For the text-containing cell, return its midpoint in [X, Y] coordinate format. 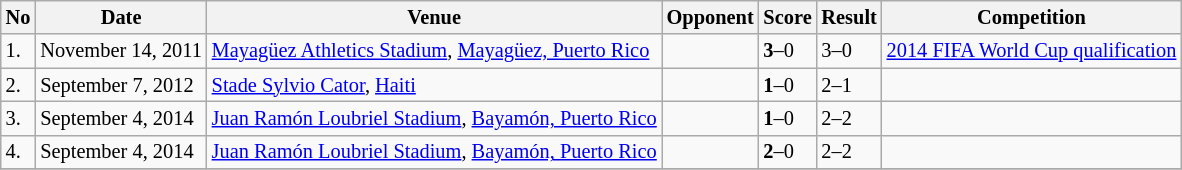
Score [788, 17]
Competition [1032, 17]
Opponent [710, 17]
November 14, 2011 [120, 51]
2–1 [850, 85]
Venue [434, 17]
Date [120, 17]
No [18, 17]
2014 FIFA World Cup qualification [1032, 51]
1. [18, 51]
2. [18, 85]
4. [18, 152]
3. [18, 118]
2–0 [788, 152]
September 7, 2012 [120, 85]
Stade Sylvio Cator, Haiti [434, 85]
Mayagüez Athletics Stadium, Mayagüez, Puerto Rico [434, 51]
Result [850, 17]
